For the text-containing cell, return its midpoint in [x, y] coordinate format. 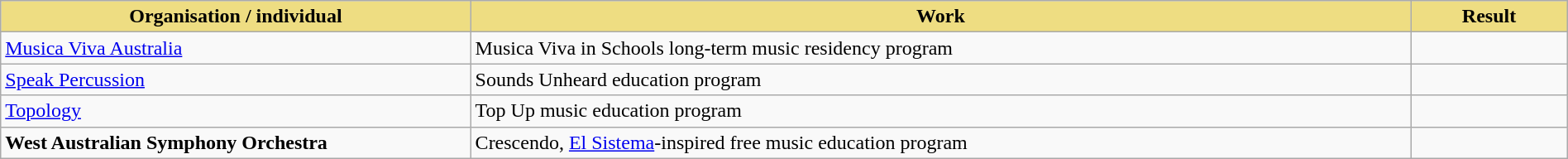
Top Up music education program [941, 111]
Musica Viva in Schools long-term music residency program [941, 48]
West Australian Symphony Orchestra [236, 142]
Topology [236, 111]
Speak Percussion [236, 79]
Result [1489, 17]
Musica Viva Australia [236, 48]
Sounds Unheard education program [941, 79]
Work [941, 17]
Organisation / individual [236, 17]
Crescendo, El Sistema-inspired free music education program [941, 142]
